Detect which cell encompasses the target text, then output its [X, Y] center coordinate. 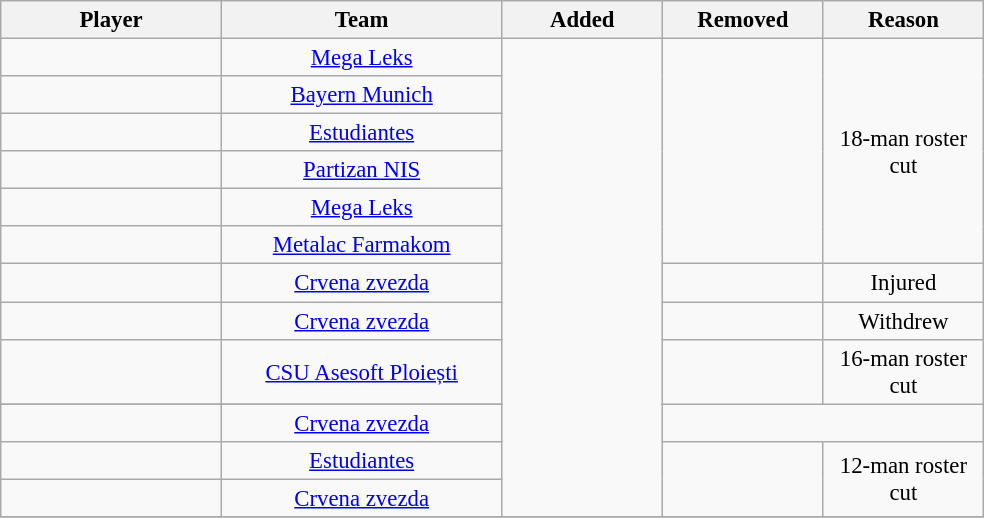
16-man roster cut [904, 372]
Injured [904, 283]
Withdrew [904, 321]
Player [112, 20]
Metalac Farmakom [362, 245]
Removed [744, 20]
Partizan NIS [362, 170]
Bayern Munich [362, 95]
CSU Asesoft Ploiești [362, 372]
Added [582, 20]
Reason [904, 20]
12-man roster cut [904, 478]
18-man roster cut [904, 152]
Team [362, 20]
